Pinpoint the cell where the given text exists, returning its [x, y] midpoint coordinate. 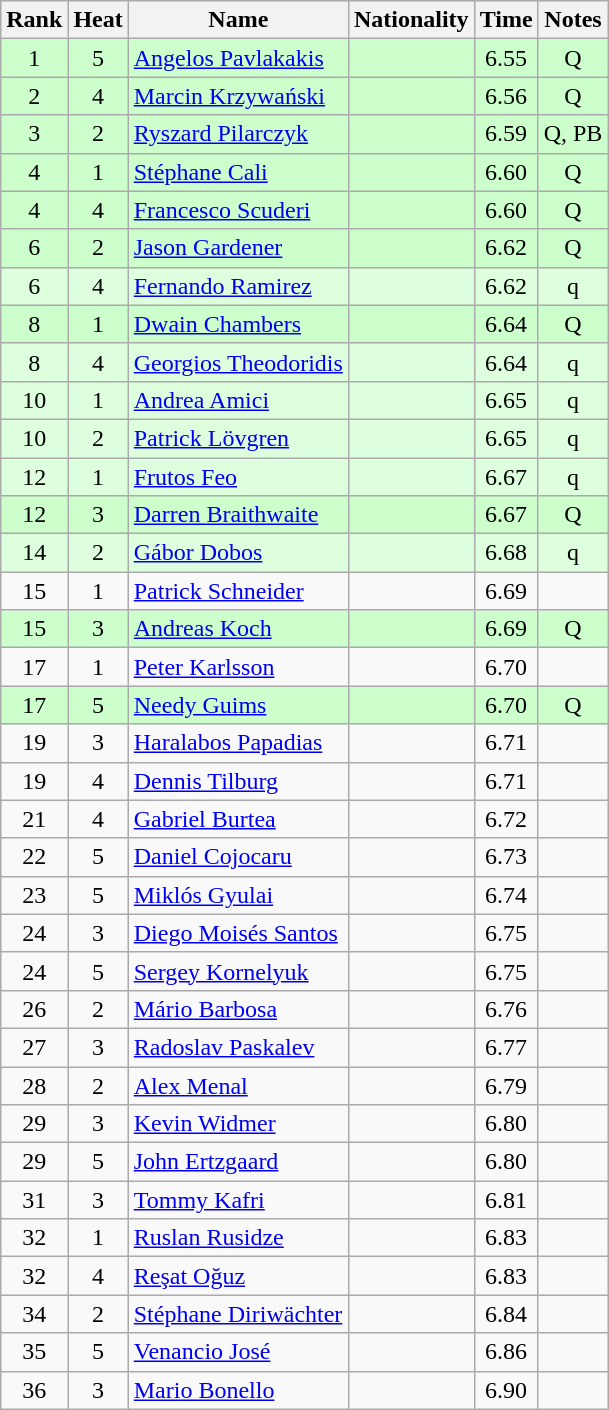
Dennis Tilburg [238, 781]
6.72 [506, 819]
27 [34, 1047]
6.90 [506, 1390]
6.79 [506, 1085]
Peter Karlsson [238, 667]
Name [238, 20]
6.68 [506, 553]
34 [34, 1314]
Alex Menal [238, 1085]
28 [34, 1085]
Fernando Ramirez [238, 286]
Q, PB [573, 134]
Patrick Lövgren [238, 438]
Francesco Scuderi [238, 210]
36 [34, 1390]
6.56 [506, 96]
21 [34, 819]
Radoslav Paskalev [238, 1047]
Andrea Amici [238, 400]
Nationality [411, 20]
6.76 [506, 1009]
6.73 [506, 857]
6.59 [506, 134]
Gabriel Burtea [238, 819]
6.81 [506, 1200]
Mario Bonello [238, 1390]
35 [34, 1352]
Ruslan Rusidze [238, 1238]
14 [34, 553]
Patrick Schneider [238, 591]
6.86 [506, 1352]
Sergey Kornelyuk [238, 971]
Stéphane Diriwächter [238, 1314]
Venancio José [238, 1352]
Stéphane Cali [238, 172]
Notes [573, 20]
Miklós Gyulai [238, 895]
Darren Braithwaite [238, 515]
Haralabos Papadias [238, 743]
Time [506, 20]
22 [34, 857]
Angelos Pavlakakis [238, 58]
Marcin Krzywański [238, 96]
Frutos Feo [238, 477]
6.77 [506, 1047]
26 [34, 1009]
31 [34, 1200]
Needy Guims [238, 705]
6.74 [506, 895]
Daniel Cojocaru [238, 857]
Heat [98, 20]
6.84 [506, 1314]
Rank [34, 20]
Jason Gardener [238, 248]
Reşat Oğuz [238, 1276]
23 [34, 895]
Dwain Chambers [238, 324]
Gábor Dobos [238, 553]
Kevin Widmer [238, 1124]
6.55 [506, 58]
Tommy Kafri [238, 1200]
Andreas Koch [238, 629]
John Ertzgaard [238, 1162]
Mário Barbosa [238, 1009]
Diego Moisés Santos [238, 933]
Ryszard Pilarczyk [238, 134]
Georgios Theodoridis [238, 362]
